Determine the [X, Y] coordinate at the center of the cell enclosing the given text.  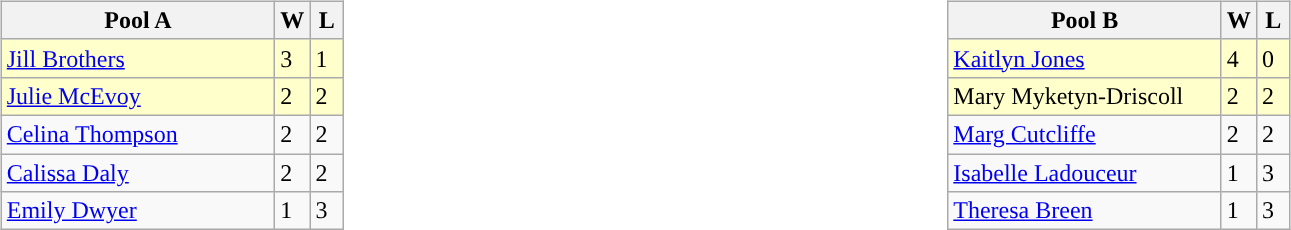
Celina Thompson [138, 134]
Jill Brothers [138, 58]
Pool B [1085, 20]
Emily Dwyer [138, 211]
4 [1238, 58]
Kaitlyn Jones [1085, 58]
Isabelle Ladouceur [1085, 173]
Mary Myketyn-Driscoll [1085, 96]
Theresa Breen [1085, 211]
Julie McEvoy [138, 96]
Marg Cutcliffe [1085, 134]
Calissa Daly [138, 173]
0 [1273, 58]
Pool A [138, 20]
